Locate the cell with the specified text and output its (X, Y) center coordinate. 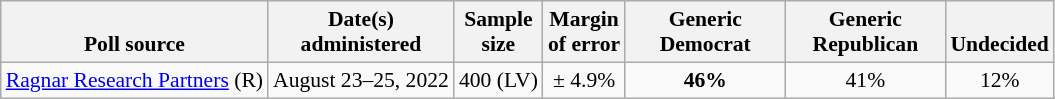
400 (LV) (498, 80)
GenericDemocrat (705, 32)
Poll source (134, 32)
Ragnar Research Partners (R) (134, 80)
August 23–25, 2022 (361, 80)
12% (999, 80)
Undecided (999, 32)
Marginof error (584, 32)
Samplesize (498, 32)
Date(s)administered (361, 32)
± 4.9% (584, 80)
41% (865, 80)
46% (705, 80)
GenericRepublican (865, 32)
